Return (X, Y) of the center of cell containing provided text 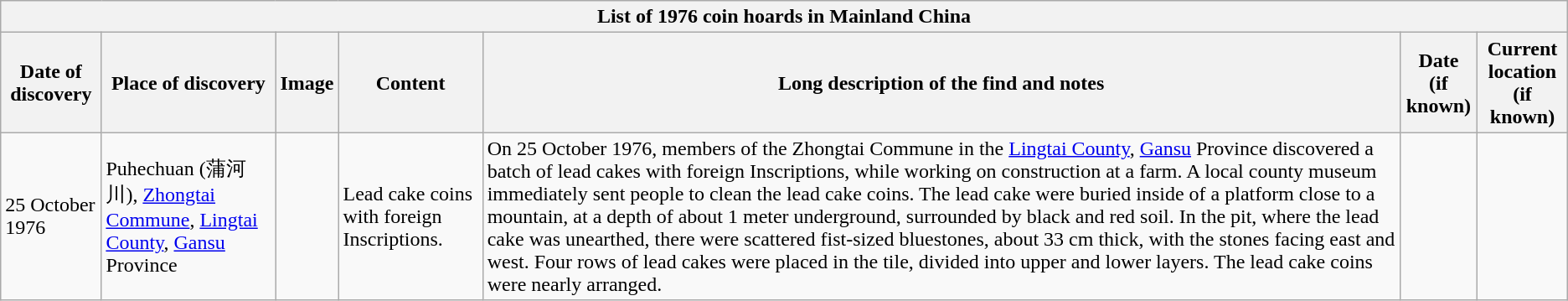
List of 1976 coin hoards in Mainland China (784, 17)
Current location(if known) (1523, 82)
Date(if known) (1439, 82)
Content (410, 82)
Long description of the find and notes (941, 82)
Puhechuan (蒲河川), Zhongtai Commune, Lingtai County, Gansu Province (188, 216)
Lead cake coins with foreign Inscriptions. (410, 216)
25 October 1976 (51, 216)
Image (307, 82)
Place of discovery (188, 82)
Date of discovery (51, 82)
